Return the [x, y] coordinate for the center point of the cell that contains the specified text.  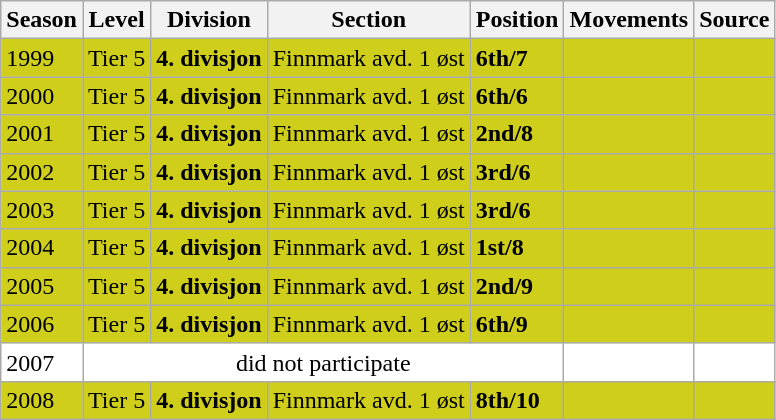
2005 [42, 286]
did not participate [322, 362]
2006 [42, 324]
2nd/8 [517, 134]
1999 [42, 58]
2002 [42, 172]
2003 [42, 210]
2008 [42, 400]
Movements [629, 20]
Section [368, 20]
2nd/9 [517, 286]
Position [517, 20]
Season [42, 20]
Level [116, 20]
1st/8 [517, 248]
6th/7 [517, 58]
8th/10 [517, 400]
2007 [42, 362]
Division [209, 20]
2000 [42, 96]
2004 [42, 248]
Source [734, 20]
2001 [42, 134]
6th/6 [517, 96]
6th/9 [517, 324]
